Capture the cell that displays the provided text and extract its (X, Y) central coordinate. 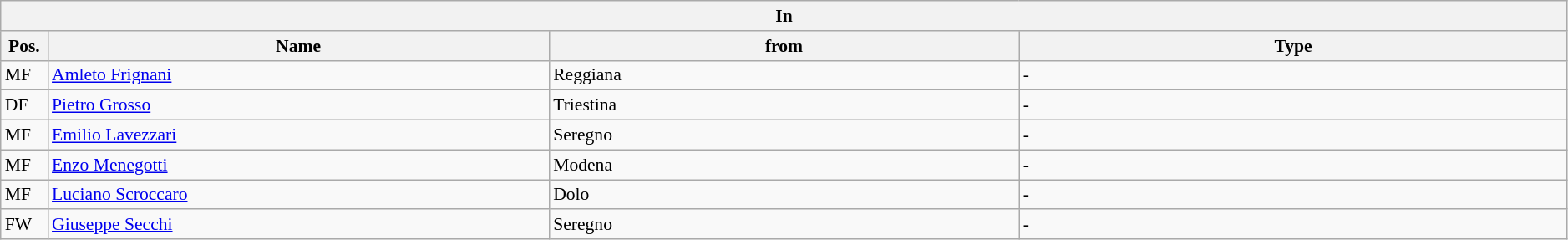
Emilio Lavezzari (298, 135)
Luciano Scroccaro (298, 195)
Reggiana (784, 75)
Dolo (784, 195)
from (784, 46)
Pos. (24, 46)
DF (24, 105)
Name (298, 46)
Amleto Frignani (298, 75)
Giuseppe Secchi (298, 225)
Pietro Grosso (298, 105)
In (784, 16)
Type (1293, 46)
Triestina (784, 105)
Modena (784, 165)
FW (24, 225)
Enzo Menegotti (298, 165)
